Pinpoint the cell where the given text exists, returning its [x, y] midpoint coordinate. 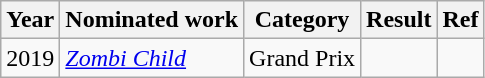
Year [30, 20]
Category [302, 20]
Result [399, 20]
2019 [30, 58]
Nominated work [152, 20]
Ref [460, 20]
Zombi Child [152, 58]
Grand Prix [302, 58]
